Identify which cell holds the provided text, then report its [X, Y] central coordinate. 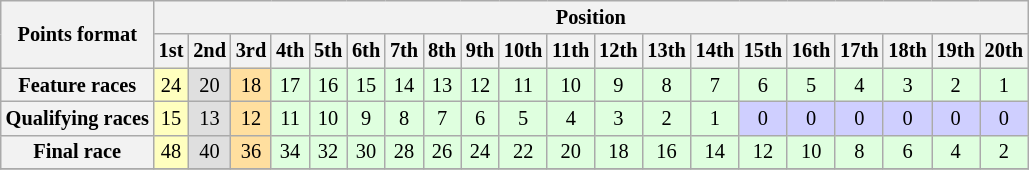
30 [366, 152]
28 [404, 152]
7th [404, 51]
36 [251, 152]
9th [480, 51]
8th [442, 51]
10th [523, 51]
Feature races [78, 85]
26 [442, 152]
Position [591, 17]
4th [290, 51]
2nd [210, 51]
19th [956, 51]
Final race [78, 152]
1st [172, 51]
48 [172, 152]
15th [763, 51]
32 [328, 152]
16th [811, 51]
22 [523, 152]
17th [859, 51]
5th [328, 51]
13th [666, 51]
14th [715, 51]
11th [570, 51]
6th [366, 51]
40 [210, 152]
Qualifying races [78, 118]
12th [618, 51]
34 [290, 152]
Points format [78, 34]
18th [907, 51]
20th [1004, 51]
3rd [251, 51]
17 [290, 85]
